Provide the [X, Y] coordinate of the cell's center where the given text is located.  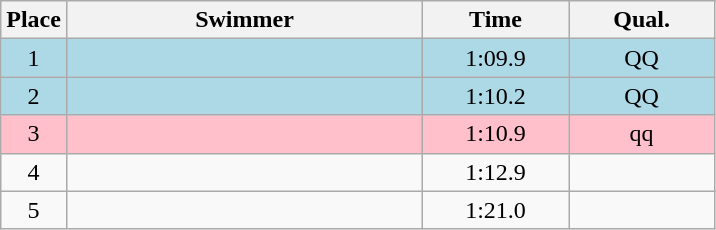
1:12.9 [496, 172]
5 [34, 210]
3 [34, 134]
1:10.9 [496, 134]
1:09.9 [496, 58]
2 [34, 96]
1:21.0 [496, 210]
Qual. [642, 20]
Swimmer [244, 20]
Place [34, 20]
Time [496, 20]
4 [34, 172]
1:10.2 [496, 96]
1 [34, 58]
qq [642, 134]
